Locate the cell with the specified text and output its [x, y] center coordinate. 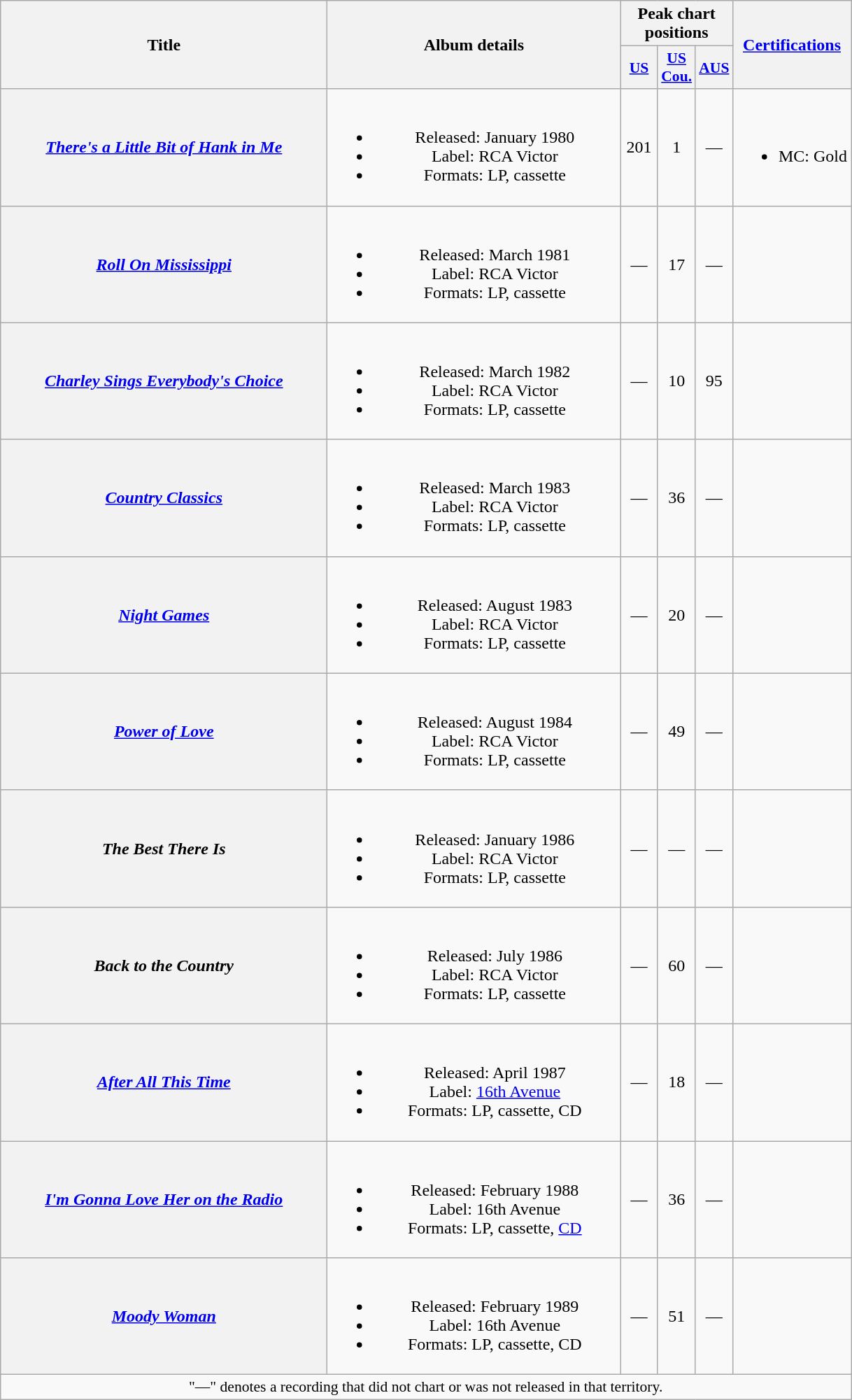
After All This Time [164, 1082]
Released: March 1982Label: RCA VictorFormats: LP, cassette [474, 381]
Peak chartpositions [677, 24]
Charley Sings Everybody's Choice [164, 381]
95 [713, 381]
Title [164, 45]
Country Classics [164, 498]
201 [639, 147]
Power of Love [164, 732]
Certifications [792, 45]
Back to the Country [164, 966]
Album details [474, 45]
I'm Gonna Love Her on the Radio [164, 1199]
18 [676, 1082]
20 [676, 614]
Released: March 1981Label: RCA VictorFormats: LP, cassette [474, 264]
AUS [713, 67]
10 [676, 381]
USCou. [676, 67]
51 [676, 1317]
Released: April 1987Label: 16th AvenueFormats: LP, cassette, CD [474, 1082]
Released: January 1980Label: RCA VictorFormats: LP, cassette [474, 147]
"—" denotes a recording that did not chart or was not released in that territory. [426, 1387]
MC: Gold [792, 147]
Released: July 1986Label: RCA VictorFormats: LP, cassette [474, 966]
1 [676, 147]
US [639, 67]
49 [676, 732]
Moody Woman [164, 1317]
17 [676, 264]
There's a Little Bit of Hank in Me [164, 147]
Released: August 1983Label: RCA VictorFormats: LP, cassette [474, 614]
Released: February 1989Label: 16th AvenueFormats: LP, cassette, CD [474, 1317]
Released: March 1983Label: RCA VictorFormats: LP, cassette [474, 498]
Night Games [164, 614]
Roll On Mississippi [164, 264]
The Best There Is [164, 848]
Released: January 1986Label: RCA VictorFormats: LP, cassette [474, 848]
60 [676, 966]
Released: August 1984Label: RCA VictorFormats: LP, cassette [474, 732]
Released: February 1988Label: 16th AvenueFormats: LP, cassette, CD [474, 1199]
